Find where the given text appears and provide that cell's center as [X, Y] coordinate. 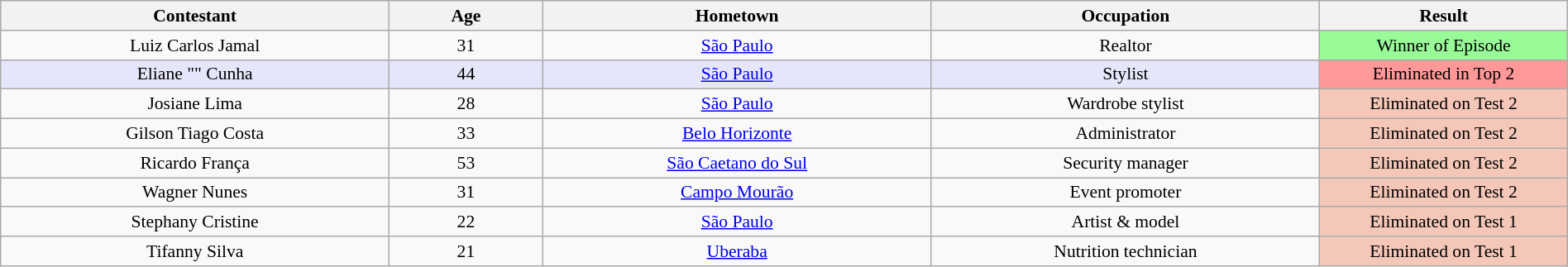
Result [1444, 16]
Age [466, 16]
Contestant [195, 16]
São Caetano do Sul [737, 163]
Nutrition technician [1126, 251]
21 [466, 251]
Uberaba [737, 251]
Winner of Episode [1444, 45]
Artist & model [1126, 222]
Tifanny Silva [195, 251]
Stephany Cristine [195, 222]
Security manager [1126, 163]
Gilson Tiago Costa [195, 134]
28 [466, 104]
Belo Horizonte [737, 134]
Administrator [1126, 134]
Stylist [1126, 74]
Ricardo França [195, 163]
Eliane "" Cunha [195, 74]
44 [466, 74]
53 [466, 163]
Luiz Carlos Jamal [195, 45]
33 [466, 134]
Hometown [737, 16]
Realtor [1126, 45]
Occupation [1126, 16]
Campo Mourão [737, 193]
Wardrobe stylist [1126, 104]
Eliminated in Top 2 [1444, 74]
22 [466, 222]
Wagner Nunes [195, 193]
Event promoter [1126, 193]
Josiane Lima [195, 104]
